Output the [X, Y] coordinate of the center of the cell containing the given text.  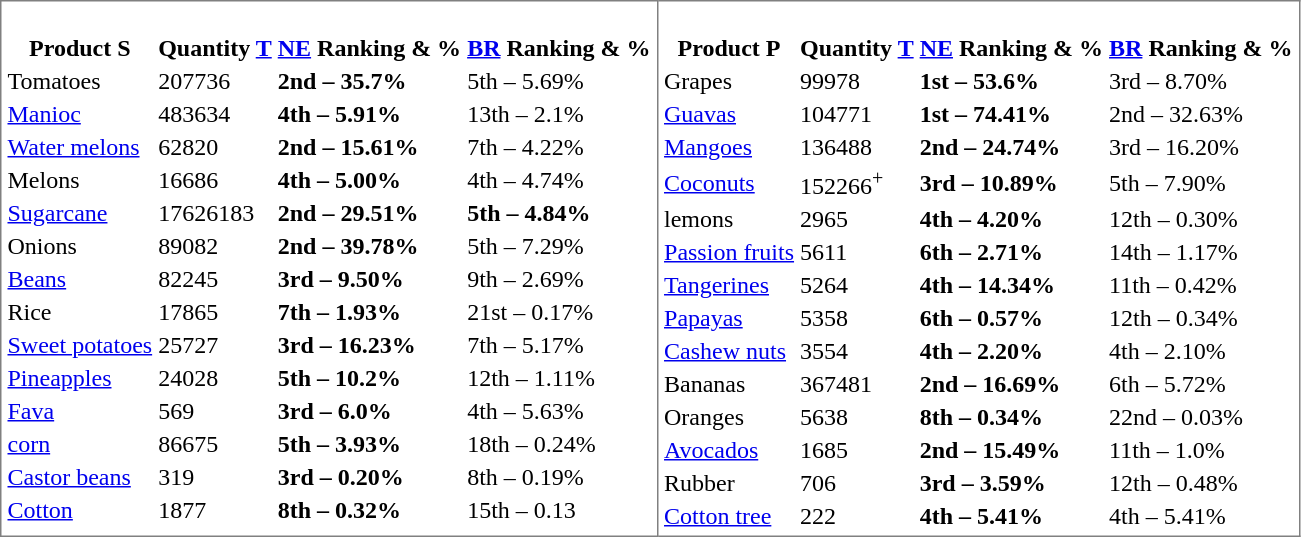
5358 [858, 318]
Guavas [730, 114]
8th – 0.34% [1011, 417]
Avocados [730, 450]
1st – 74.41% [1011, 114]
5th – 10.2% [369, 378]
706 [858, 483]
319 [216, 477]
18th – 0.24% [559, 444]
4th – 2.10% [1201, 351]
7th – 5.17% [559, 345]
Coconuts [730, 183]
483634 [216, 114]
3rd – 8.70% [1201, 81]
136488 [858, 147]
Product S [80, 48]
Onions [80, 246]
3rd – 10.89% [1011, 183]
4th – 5.91% [369, 114]
Cotton tree [730, 516]
3rd – 6.0% [369, 411]
5th – 5.69% [559, 81]
lemons [730, 219]
3rd – 16.23% [369, 345]
3rd – 0.20% [369, 477]
2nd – 15.49% [1011, 450]
Fava [80, 411]
Oranges [730, 417]
3rd – 9.50% [369, 279]
12th – 0.34% [1201, 318]
24028 [216, 378]
Sweet potatoes [80, 345]
17865 [216, 312]
7th – 4.22% [559, 147]
6th – 0.57% [1011, 318]
Papayas [730, 318]
82245 [216, 279]
Cashew nuts [730, 351]
3rd – 3.59% [1011, 483]
3rd – 16.20% [1201, 147]
8th – 0.19% [559, 477]
6th – 2.71% [1011, 252]
89082 [216, 246]
2nd – 29.51% [369, 213]
Sugarcane [80, 213]
1685 [858, 450]
Pineapples [80, 378]
13th – 2.1% [559, 114]
Tangerines [730, 285]
Water melons [80, 147]
Passion fruits [730, 252]
5638 [858, 417]
Product P [730, 48]
Tomatoes [80, 81]
152266+ [858, 183]
5th – 7.90% [1201, 183]
Castor beans [80, 477]
99978 [858, 81]
4th – 14.34% [1011, 285]
Cotton [80, 510]
2nd – 16.69% [1011, 384]
Mangoes [730, 147]
Bananas [730, 384]
86675 [216, 444]
12th – 1.11% [559, 378]
Rice [80, 312]
12th – 0.48% [1201, 483]
2nd – 15.61% [369, 147]
207736 [216, 81]
4th – 4.20% [1011, 219]
Grapes [730, 81]
17626183 [216, 213]
4th – 2.20% [1011, 351]
5611 [858, 252]
2nd – 35.7% [369, 81]
367481 [858, 384]
2965 [858, 219]
62820 [216, 147]
8th – 0.32% [369, 510]
5264 [858, 285]
Beans [80, 279]
Melons [80, 180]
4th – 5.00% [369, 180]
16686 [216, 180]
104771 [858, 114]
14th – 1.17% [1201, 252]
11th – 1.0% [1201, 450]
25727 [216, 345]
22nd – 0.03% [1201, 417]
2nd – 39.78% [369, 246]
corn [80, 444]
2nd – 32.63% [1201, 114]
4th – 5.63% [559, 411]
11th – 0.42% [1201, 285]
569 [216, 411]
1st – 53.6% [1011, 81]
15th – 0.13 [559, 510]
6th – 5.72% [1201, 384]
4th – 4.74% [559, 180]
9th – 2.69% [559, 279]
222 [858, 516]
7th – 1.93% [369, 312]
12th – 0.30% [1201, 219]
Rubber [730, 483]
Manioc [80, 114]
21st – 0.17% [559, 312]
1877 [216, 510]
3554 [858, 351]
5th – 7.29% [559, 246]
5th – 3.93% [369, 444]
5th – 4.84% [559, 213]
2nd – 24.74% [1011, 147]
